Extract the (x, y) coordinate from the center of the cell holding the provided text.  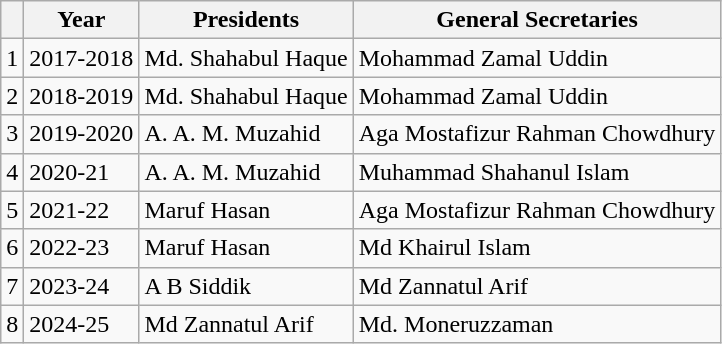
2021-22 (82, 210)
6 (12, 248)
2022-23 (82, 248)
Md. Moneruzzaman (537, 324)
2018-2019 (82, 96)
4 (12, 172)
8 (12, 324)
1 (12, 58)
3 (12, 134)
2024-25 (82, 324)
Md Khairul Islam (537, 248)
A B Siddik (246, 286)
2023-24 (82, 286)
General Secretaries (537, 20)
2020-21 (82, 172)
5 (12, 210)
2019-2020 (82, 134)
7 (12, 286)
Year (82, 20)
2017-2018 (82, 58)
Presidents (246, 20)
Muhammad Shahanul Islam (537, 172)
2 (12, 96)
